Identify which cell holds the provided text, then report its (x, y) central coordinate. 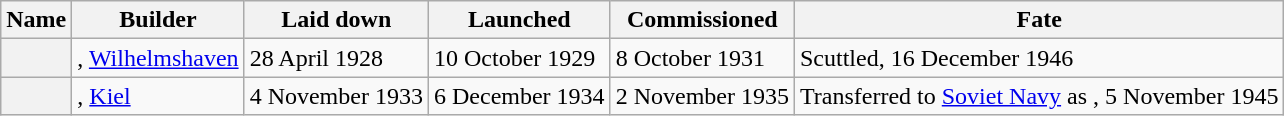
28 April 1928 (336, 58)
10 October 1929 (519, 58)
Laid down (336, 20)
, Wilhelmshaven (158, 58)
Commissioned (702, 20)
Fate (1038, 20)
Transferred to Soviet Navy as , 5 November 1945 (1038, 96)
Builder (158, 20)
Name (36, 20)
Scuttled, 16 December 1946 (1038, 58)
8 October 1931 (702, 58)
, Kiel (158, 96)
Launched (519, 20)
4 November 1933 (336, 96)
2 November 1935 (702, 96)
6 December 1934 (519, 96)
